Determine the (x, y) coordinate at the center of the cell enclosing the given text.  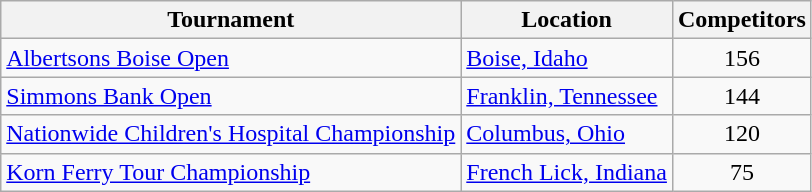
75 (742, 172)
Korn Ferry Tour Championship (231, 172)
Tournament (231, 20)
Nationwide Children's Hospital Championship (231, 134)
144 (742, 96)
Columbus, Ohio (567, 134)
Albertsons Boise Open (231, 58)
Competitors (742, 20)
Simmons Bank Open (231, 96)
Franklin, Tennessee (567, 96)
Boise, Idaho (567, 58)
156 (742, 58)
French Lick, Indiana (567, 172)
Location (567, 20)
120 (742, 134)
